For the text-containing cell, return its midpoint in [X, Y] coordinate format. 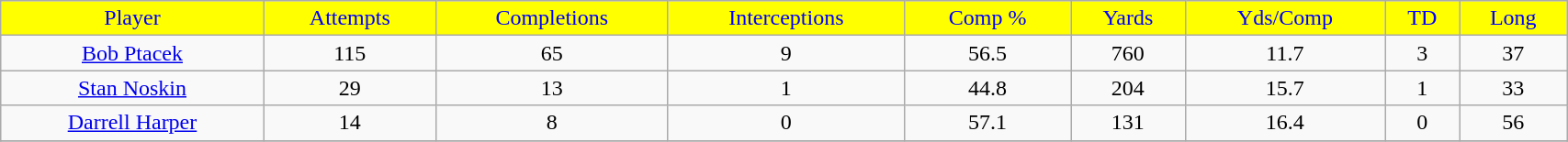
13 [551, 88]
14 [349, 123]
37 [1514, 53]
Darrell Harper [132, 123]
Interceptions [786, 18]
Long [1514, 18]
9 [786, 53]
57.1 [988, 123]
Completions [551, 18]
204 [1128, 88]
33 [1514, 88]
115 [349, 53]
11.7 [1284, 53]
760 [1128, 53]
29 [349, 88]
56 [1514, 123]
Attempts [349, 18]
Yards [1128, 18]
131 [1128, 123]
8 [551, 123]
56.5 [988, 53]
Yds/Comp [1284, 18]
3 [1422, 53]
Bob Ptacek [132, 53]
Stan Noskin [132, 88]
44.8 [988, 88]
Player [132, 18]
16.4 [1284, 123]
TD [1422, 18]
Comp % [988, 18]
65 [551, 53]
15.7 [1284, 88]
